Capture the cell that displays the provided text and extract its (x, y) central coordinate. 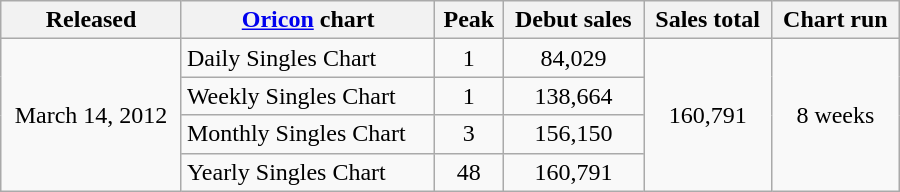
Daily Singles Chart (308, 58)
Chart run (836, 20)
Released (92, 20)
48 (469, 172)
Peak (469, 20)
Yearly Singles Chart (308, 172)
8 weeks (836, 115)
Monthly Singles Chart (308, 134)
Sales total (708, 20)
Weekly Singles Chart (308, 96)
March 14, 2012 (92, 115)
3 (469, 134)
Debut sales (574, 20)
138,664 (574, 96)
84,029 (574, 58)
Oricon chart (308, 20)
156,150 (574, 134)
